Capture the cell that displays the provided text and extract its (X, Y) central coordinate. 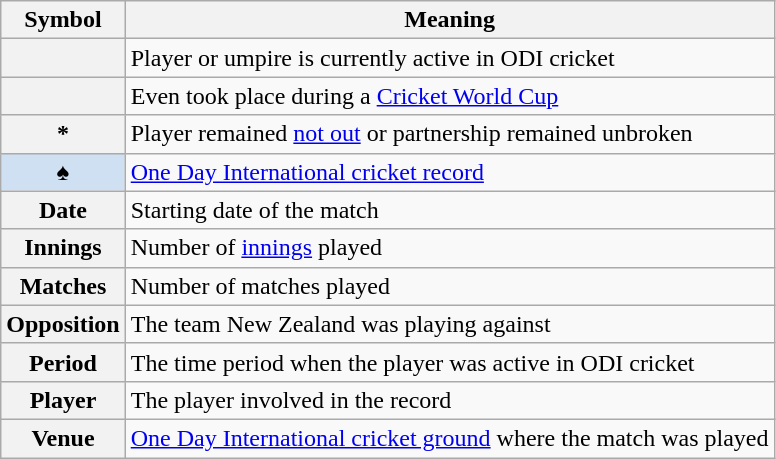
Starting date of the match (450, 210)
Number of matches played (450, 286)
Number of innings played (450, 248)
Player remained not out or partnership remained unbroken (450, 134)
♠ (63, 172)
Player or umpire is currently active in ODI cricket (450, 58)
Innings (63, 248)
Date (63, 210)
Meaning (450, 20)
Even took place during a Cricket World Cup (450, 96)
The player involved in the record (450, 400)
One Day International cricket ground where the match was played (450, 438)
* (63, 134)
The time period when the player was active in ODI cricket (450, 362)
Symbol (63, 20)
The team New Zealand was playing against (450, 324)
Opposition (63, 324)
Player (63, 400)
Period (63, 362)
Matches (63, 286)
One Day International cricket record (450, 172)
Venue (63, 438)
